Pinpoint the cell where the given text exists, returning its [X, Y] midpoint coordinate. 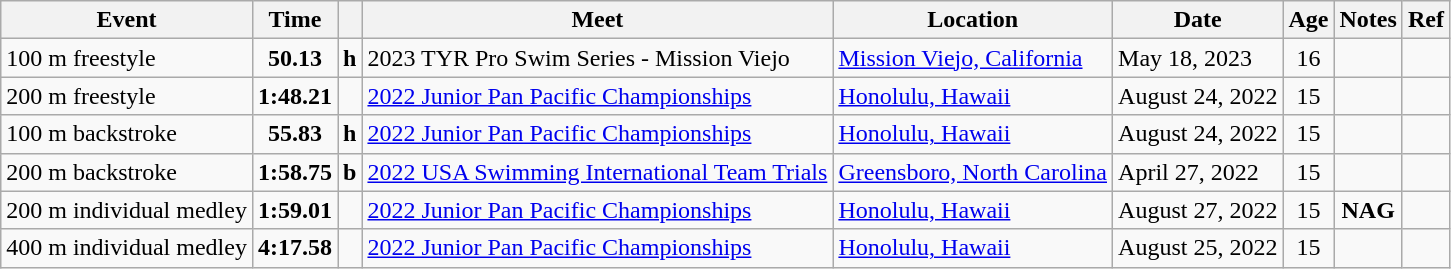
2022 USA Swimming International Team Trials [598, 172]
4:17.58 [294, 248]
200 m individual medley [127, 210]
2023 TYR Pro Swim Series - Mission Viejo [598, 58]
1:48.21 [294, 96]
100 m freestyle [127, 58]
16 [1308, 58]
100 m backstroke [127, 134]
Meet [598, 20]
Notes [1368, 20]
August 25, 2022 [1198, 248]
b [350, 172]
August 27, 2022 [1198, 210]
1:58.75 [294, 172]
Age [1308, 20]
50.13 [294, 58]
April 27, 2022 [1198, 172]
May 18, 2023 [1198, 58]
Greensboro, North Carolina [973, 172]
1:59.01 [294, 210]
Time [294, 20]
Ref [1426, 20]
Mission Viejo, California [973, 58]
200 m backstroke [127, 172]
NAG [1368, 210]
Date [1198, 20]
Event [127, 20]
Location [973, 20]
400 m individual medley [127, 248]
200 m freestyle [127, 96]
55.83 [294, 134]
